From the cell containing the given text, extract its center point as (x, y) coordinate. 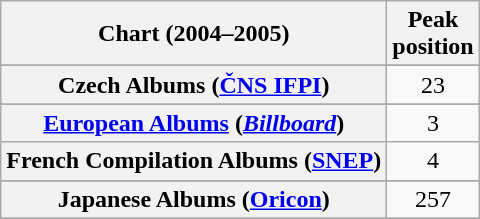
French Compilation Albums (SNEP) (194, 161)
4 (433, 161)
Japanese Albums (Oricon) (194, 199)
European Albums (Billboard) (194, 123)
Chart (2004–2005) (194, 34)
Peakposition (433, 34)
Czech Albums (ČNS IFPI) (194, 85)
3 (433, 123)
23 (433, 85)
257 (433, 199)
